Search for the cell housing the specified text and yield its (X, Y) center coordinate. 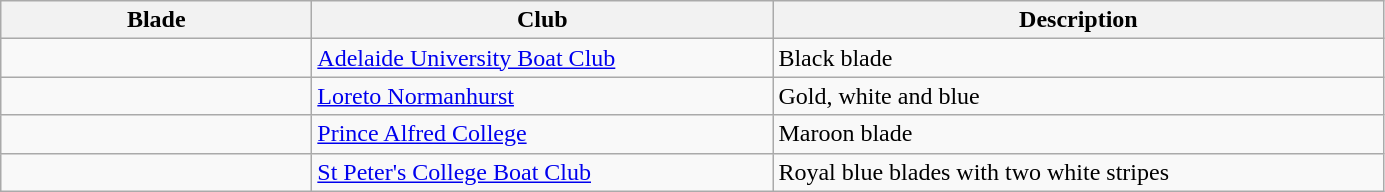
St Peter's College Boat Club (542, 172)
Adelaide University Boat Club (542, 58)
Club (542, 20)
Royal blue blades with two white stripes (1078, 172)
Blade (156, 20)
Loreto Normanhurst (542, 96)
Gold, white and blue (1078, 96)
Description (1078, 20)
Prince Alfred College (542, 134)
Maroon blade (1078, 134)
Black blade (1078, 58)
